From the cell containing the given text, extract its center point as [x, y] coordinate. 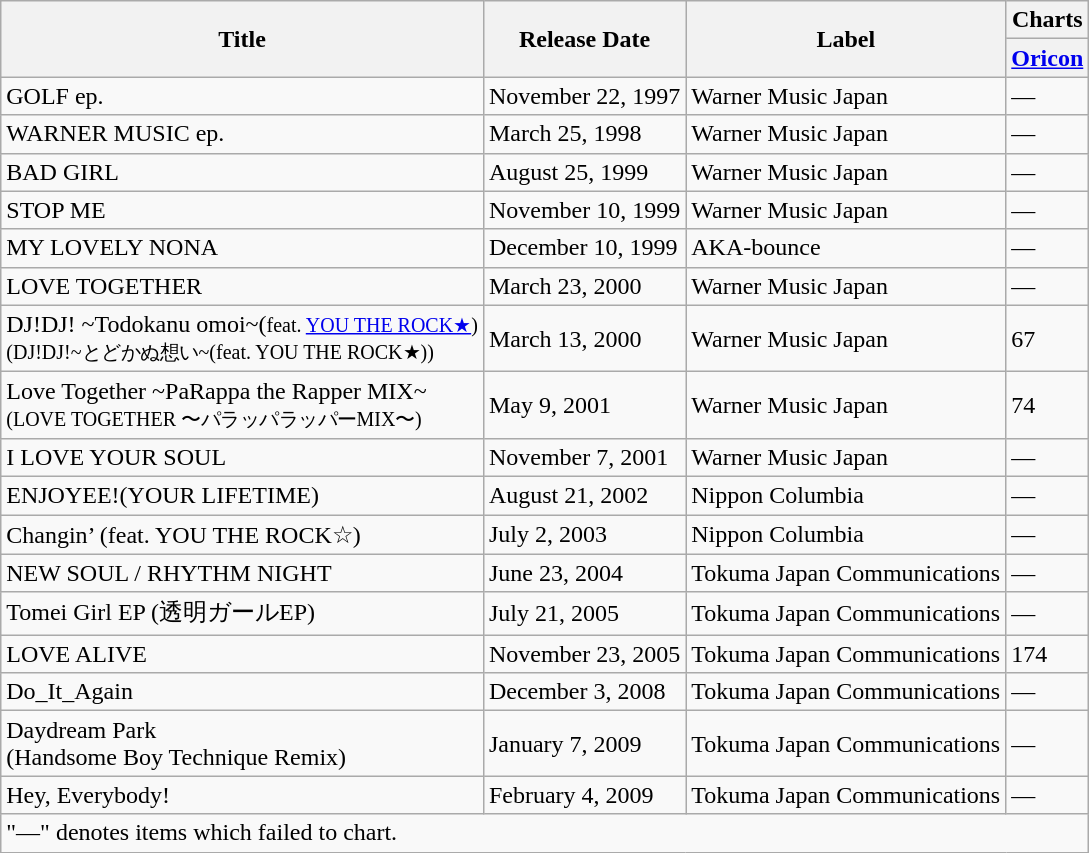
ENJOYEE!(YOUR LIFETIME) [242, 495]
Oricon [1048, 58]
Charts [1048, 20]
LOVE TOGETHER [242, 286]
February 4, 2009 [584, 795]
"—" denotes items which failed to chart. [545, 833]
November 7, 2001 [584, 457]
LOVE ALIVE [242, 654]
May 9, 2001 [584, 406]
MY LOVELY NONA [242, 248]
AKA-bounce [846, 248]
DJ!DJ! ~Todokanu omoi~(feat. YOU THE ROCK★)(DJ!DJ!~とどかぬ想い~(feat. YOU THE ROCK★)) [242, 338]
Tomei Girl EP (透明ガールEP) [242, 614]
November 22, 1997 [584, 96]
Changin’ (feat. YOU THE ROCK☆) [242, 534]
November 10, 1999 [584, 210]
Love Together ~PaRappa the Rapper MIX~(LOVE TOGETHER 〜パラッパラッパーMIX〜) [242, 406]
I LOVE YOUR SOUL [242, 457]
WARNER MUSIC ep. [242, 134]
Release Date [584, 39]
March 13, 2000 [584, 338]
August 25, 1999 [584, 172]
STOP ME [242, 210]
July 21, 2005 [584, 614]
March 23, 2000 [584, 286]
December 3, 2008 [584, 692]
July 2, 2003 [584, 534]
Label [846, 39]
Hey, Everybody! [242, 795]
74 [1048, 406]
December 10, 1999 [584, 248]
June 23, 2004 [584, 573]
67 [1048, 338]
August 21, 2002 [584, 495]
March 25, 1998 [584, 134]
BAD GIRL [242, 172]
174 [1048, 654]
Daydream Park(Handsome Boy Technique Remix) [242, 744]
January 7, 2009 [584, 744]
November 23, 2005 [584, 654]
GOLF ep. [242, 96]
Do_It_Again [242, 692]
Title [242, 39]
NEW SOUL / RHYTHM NIGHT [242, 573]
